Capture the cell that displays the provided text and extract its [x, y] central coordinate. 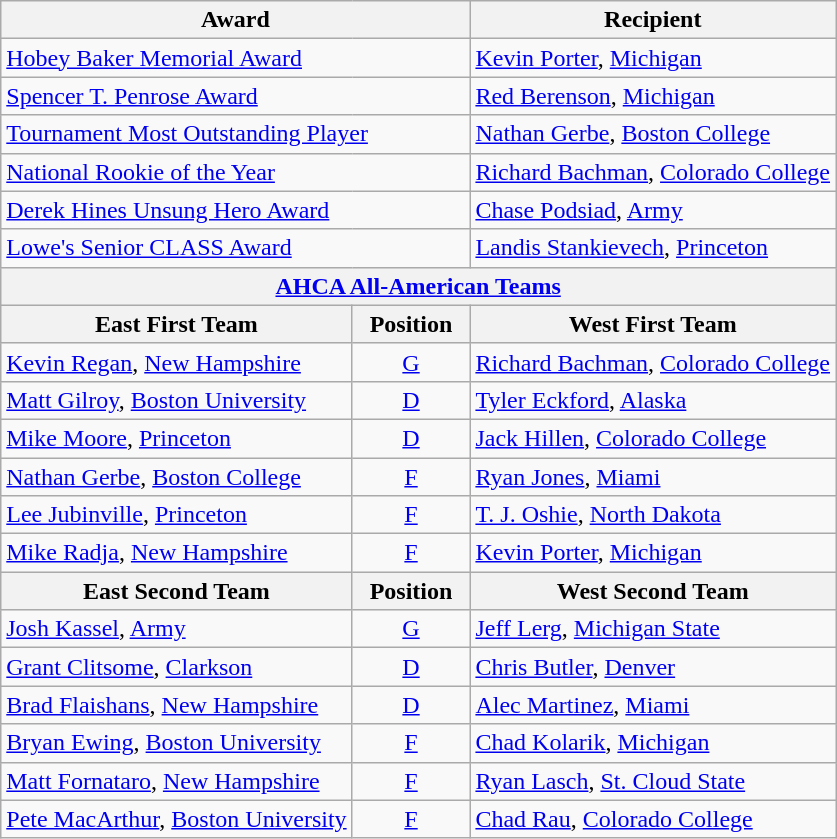
Chase Podsiad, Army [653, 210]
Chad Kolarik, Michigan [653, 743]
West First Team [653, 324]
Kevin Regan, New Hampshire [176, 362]
National Rookie of the Year [236, 172]
Recipient [653, 20]
Red Berenson, Michigan [653, 96]
Award [236, 20]
Jack Hillen, Colorado College [653, 438]
East First Team [176, 324]
Josh Kassel, Army [176, 629]
East Second Team [176, 591]
Landis Stankievech, Princeton [653, 248]
Tournament Most Outstanding Player [236, 134]
Derek Hines Unsung Hero Award [236, 210]
T. J. Oshie, North Dakota [653, 515]
Ryan Lasch, St. Cloud State [653, 781]
Mike Radja, New Hampshire [176, 553]
Hobey Baker Memorial Award [236, 58]
Alec Martinez, Miami [653, 705]
Ryan Jones, Miami [653, 477]
Brad Flaishans, New Hampshire [176, 705]
West Second Team [653, 591]
AHCA All-American Teams [418, 286]
Bryan Ewing, Boston University [176, 743]
Chris Butler, Denver [653, 667]
Matt Fornataro, New Hampshire [176, 781]
Spencer T. Penrose Award [236, 96]
Pete MacArthur, Boston University [176, 819]
Chad Rau, Colorado College [653, 819]
Jeff Lerg, Michigan State [653, 629]
Lowe's Senior CLASS Award [236, 248]
Lee Jubinville, Princeton [176, 515]
Mike Moore, Princeton [176, 438]
Tyler Eckford, Alaska [653, 400]
Grant Clitsome, Clarkson [176, 667]
Matt Gilroy, Boston University [176, 400]
